Scan for the cell matching the given text and deliver its (x, y) coordinate at center. 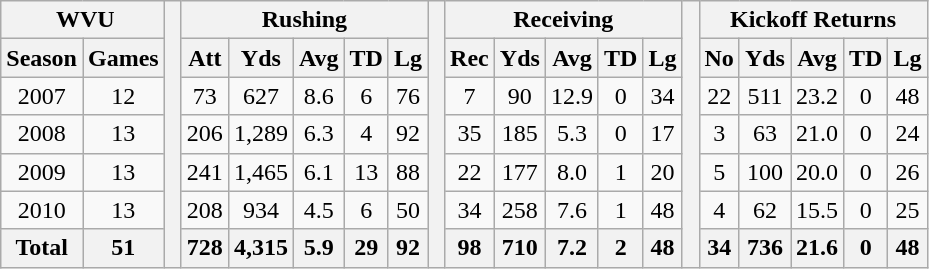
Total (42, 248)
12 (123, 96)
627 (260, 96)
76 (408, 96)
6.1 (318, 172)
62 (764, 210)
5 (719, 172)
35 (470, 134)
17 (662, 134)
2009 (42, 172)
1,289 (260, 134)
15.5 (816, 210)
63 (764, 134)
6.3 (318, 134)
7 (470, 96)
21.0 (816, 134)
7.6 (572, 210)
21.6 (816, 248)
20 (662, 172)
88 (408, 172)
1,465 (260, 172)
185 (520, 134)
Att (204, 58)
2008 (42, 134)
98 (470, 248)
8.0 (572, 172)
23.2 (816, 96)
Kickoff Returns (813, 20)
728 (204, 248)
100 (764, 172)
50 (408, 210)
Rec (470, 58)
177 (520, 172)
4,315 (260, 248)
5.3 (572, 134)
5.9 (318, 248)
8.6 (318, 96)
90 (520, 96)
73 (204, 96)
736 (764, 248)
Games (123, 58)
208 (204, 210)
241 (204, 172)
24 (908, 134)
51 (123, 248)
Receiving (564, 20)
25 (908, 210)
Rushing (304, 20)
29 (366, 248)
12.9 (572, 96)
206 (204, 134)
511 (764, 96)
2010 (42, 210)
Season (42, 58)
2007 (42, 96)
20.0 (816, 172)
934 (260, 210)
258 (520, 210)
No (719, 58)
7.2 (572, 248)
2 (620, 248)
3 (719, 134)
WVU (82, 20)
710 (520, 248)
26 (908, 172)
4.5 (318, 210)
